Output the (X, Y) coordinate of the center of the cell containing the given text.  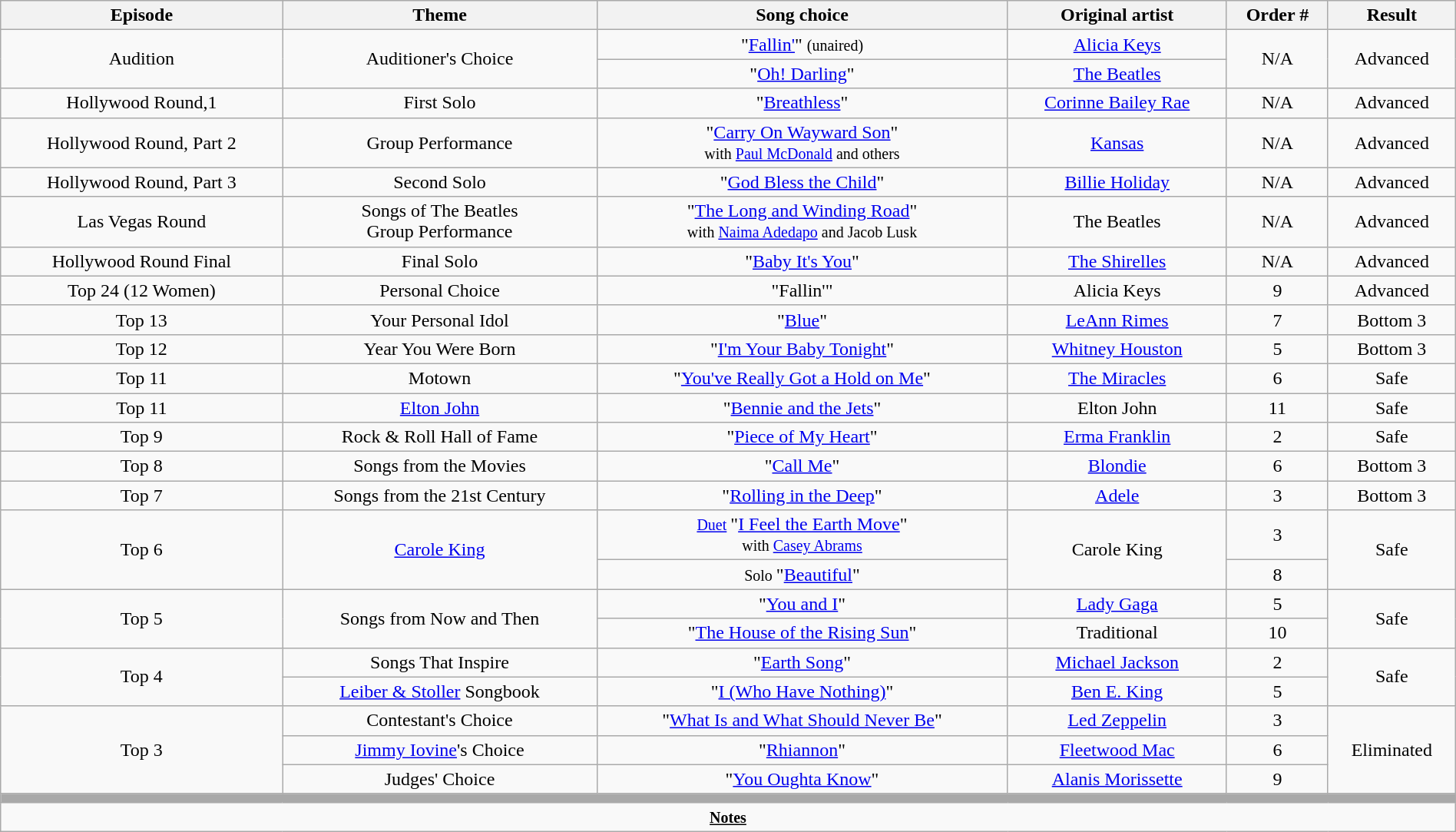
Eliminated (1391, 750)
Michael Jackson (1117, 662)
Contestant's Choice (439, 721)
Songs from the Movies (439, 466)
LeAnn Rimes (1117, 320)
Whitney Houston (1117, 349)
Judges' Choice (439, 779)
Jimmy Iovine's Choice (439, 750)
Lady Gaga (1117, 604)
Songs from Now and Then (439, 618)
Hollywood Round,1 (141, 103)
Original artist (1117, 15)
Theme (439, 15)
Songs of The Beatles Group Performance (439, 221)
First Solo (439, 103)
Top 13 (141, 320)
"Fallin'" (802, 290)
Songs from the 21st Century (439, 496)
"Bennie and the Jets" (802, 408)
Personal Choice (439, 290)
Songs That Inspire (439, 662)
Ben E. King (1117, 691)
Notes (728, 817)
Rock & Roll Hall of Fame (439, 437)
"Breathless" (802, 103)
"Fallin'" (unaired) (802, 45)
"I'm Your Baby Tonight" (802, 349)
Episode (141, 15)
Las Vegas Round (141, 221)
"Oh! Darling" (802, 74)
Top 5 (141, 618)
"I (Who Have Nothing)" (802, 691)
7 (1277, 320)
Traditional (1117, 633)
Solo "Beautiful" (802, 575)
Hollywood Round Final (141, 261)
"Baby It's You" (802, 261)
Your Personal Idol (439, 320)
Final Solo (439, 261)
Alanis Morissette (1117, 779)
Auditioner's Choice (439, 59)
"The House of the Rising Sun" (802, 633)
Top 7 (141, 496)
8 (1277, 575)
"You and I" (802, 604)
"Piece of My Heart" (802, 437)
Top 24 (12 Women) (141, 290)
Group Performance (439, 143)
"What Is and What Should Never Be" (802, 721)
Top 4 (141, 677)
Top 6 (141, 550)
Corinne Bailey Rae (1117, 103)
"Earth Song" (802, 662)
Adele (1117, 496)
"You Oughta Know" (802, 779)
Top 3 (141, 750)
"God Bless the Child" (802, 182)
The Shirelles (1117, 261)
"Blue" (802, 320)
Blondie (1117, 466)
Hollywood Round, Part 2 (141, 143)
Second Solo (439, 182)
Audition (141, 59)
Duet "I Feel the Earth Move" with Casey Abrams (802, 535)
"The Long and Winding Road"with Naima Adedapo and Jacob Lusk (802, 221)
Fleetwood Mac (1117, 750)
10 (1277, 633)
Billie Holiday (1117, 182)
Top 12 (141, 349)
Result (1391, 15)
Motown (439, 378)
Song choice (802, 15)
Leiber & Stoller Songbook (439, 691)
Led Zeppelin (1117, 721)
Kansas (1117, 143)
11 (1277, 408)
"Carry On Wayward Son" with Paul McDonald and others (802, 143)
"Rolling in the Deep" (802, 496)
Year You Were Born (439, 349)
Order # (1277, 15)
Top 8 (141, 466)
Top 9 (141, 437)
Erma Franklin (1117, 437)
"You've Really Got a Hold on Me" (802, 378)
The Miracles (1117, 378)
"Call Me" (802, 466)
Hollywood Round, Part 3 (141, 182)
"Rhiannon" (802, 750)
